Detect which cell encompasses the target text, then output its [X, Y] center coordinate. 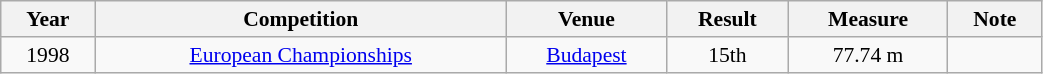
Budapest [586, 55]
Measure [868, 19]
Venue [586, 19]
Competition [300, 19]
European Championships [300, 55]
15th [727, 55]
Year [48, 19]
77.74 m [868, 55]
1998 [48, 55]
Note [995, 19]
Result [727, 19]
